Output the [x, y] coordinate of the center of the cell containing the given text.  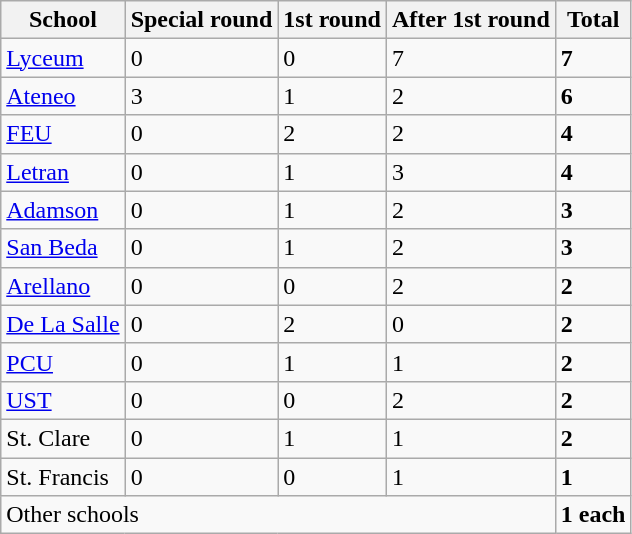
1 each [593, 515]
Total [593, 20]
UST [63, 400]
Ateneo [63, 96]
San Beda [63, 248]
St. Francis [63, 477]
PCU [63, 362]
6 [593, 96]
Other schools [278, 515]
After 1st round [470, 20]
FEU [63, 134]
Lyceum [63, 58]
Arellano [63, 286]
Special round [202, 20]
1st round [332, 20]
School [63, 20]
St. Clare [63, 438]
Adamson [63, 210]
De La Salle [63, 324]
Letran [63, 172]
